From the cell containing the given text, extract its center point as (X, Y) coordinate. 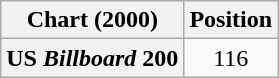
US Billboard 200 (92, 58)
Chart (2000) (92, 20)
Position (231, 20)
116 (231, 58)
